Locate the cell with the specified text and output its (x, y) center coordinate. 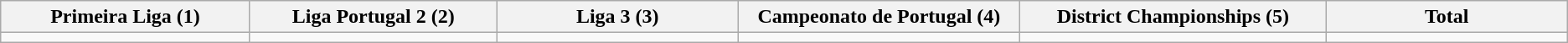
Liga Portugal 2 (2) (374, 17)
Liga 3 (3) (617, 17)
Primeira Liga (1) (126, 17)
District Championships (5) (1173, 17)
Campeonato de Portugal (4) (879, 17)
Total (1447, 17)
